Output the (x, y) coordinate of the center of the cell containing the given text.  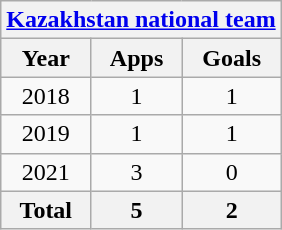
Total (46, 210)
2019 (46, 134)
2018 (46, 96)
Apps (136, 58)
3 (136, 172)
0 (232, 172)
2021 (46, 172)
Year (46, 58)
Kazakhstan national team (141, 20)
2 (232, 210)
5 (136, 210)
Goals (232, 58)
